Capture the cell that displays the provided text and extract its [X, Y] central coordinate. 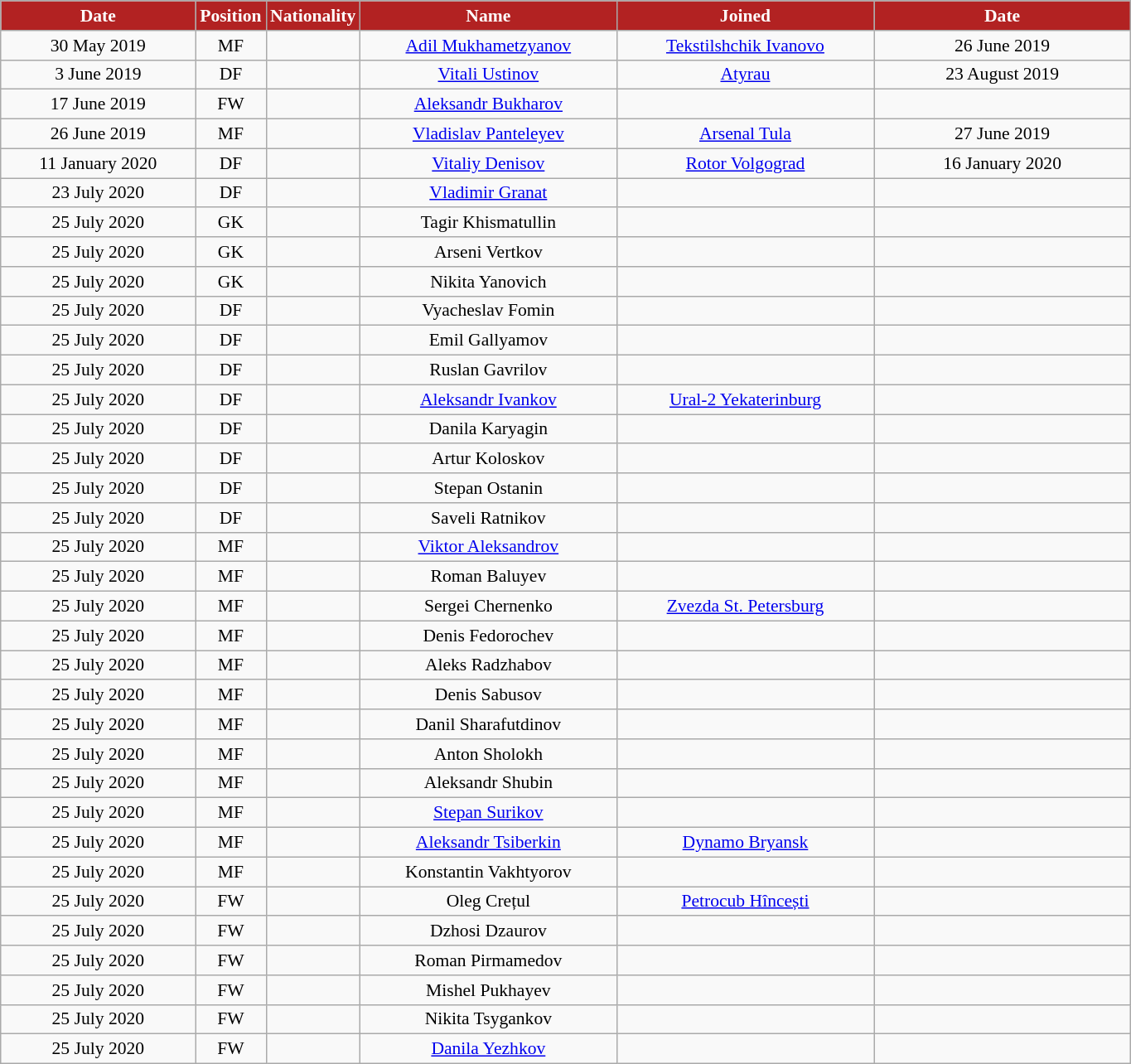
23 August 2019 [1003, 75]
Stepan Surikov [488, 813]
Arsenal Tula [745, 134]
Rotor Volgograd [745, 163]
Tekstilshchik Ivanovo [745, 46]
16 January 2020 [1003, 163]
11 January 2020 [98, 163]
Konstantin Vakhtyorov [488, 872]
Position [230, 16]
Zvezda St. Petersburg [745, 607]
Emil Gallyamov [488, 341]
Aleksandr Ivankov [488, 399]
Dzhosi Dzaurov [488, 931]
Oleg Crețul [488, 902]
Tagir Khismatullin [488, 223]
Denis Sabusov [488, 695]
Atyrau [745, 75]
Danil Sharafutdinov [488, 724]
Ruslan Gavrilov [488, 370]
Adil Mukhametzyanov [488, 46]
Roman Baluyev [488, 577]
Denis Fedorochev [488, 636]
Aleks Radzhabov [488, 665]
Nationality [313, 16]
Mishel Pukhayev [488, 990]
17 June 2019 [98, 104]
Stepan Ostanin [488, 488]
Joined [745, 16]
Vladislav Panteleyev [488, 134]
Danila Yezhkov [488, 1049]
23 July 2020 [98, 193]
Saveli Ratnikov [488, 518]
Petrocub Hîncești [745, 902]
Roman Pirmamedov [488, 960]
Anton Sholokh [488, 754]
Arseni Vertkov [488, 252]
Nikita Yanovich [488, 282]
Aleksandr Tsiberkin [488, 843]
Artur Koloskov [488, 459]
Nikita Tsygankov [488, 1019]
27 June 2019 [1003, 134]
Vitaliy Denisov [488, 163]
Dynamo Bryansk [745, 843]
Aleksandr Bukharov [488, 104]
Sergei Chernenko [488, 607]
Vitali Ustinov [488, 75]
30 May 2019 [98, 46]
Vladimir Granat [488, 193]
3 June 2019 [98, 75]
Danila Karyagin [488, 429]
Aleksandr Shubin [488, 783]
Name [488, 16]
Vyacheslav Fomin [488, 311]
Viktor Aleksandrov [488, 547]
Ural-2 Yekaterinburg [745, 399]
